Find where the given text appears and provide that cell's center as (x, y) coordinate. 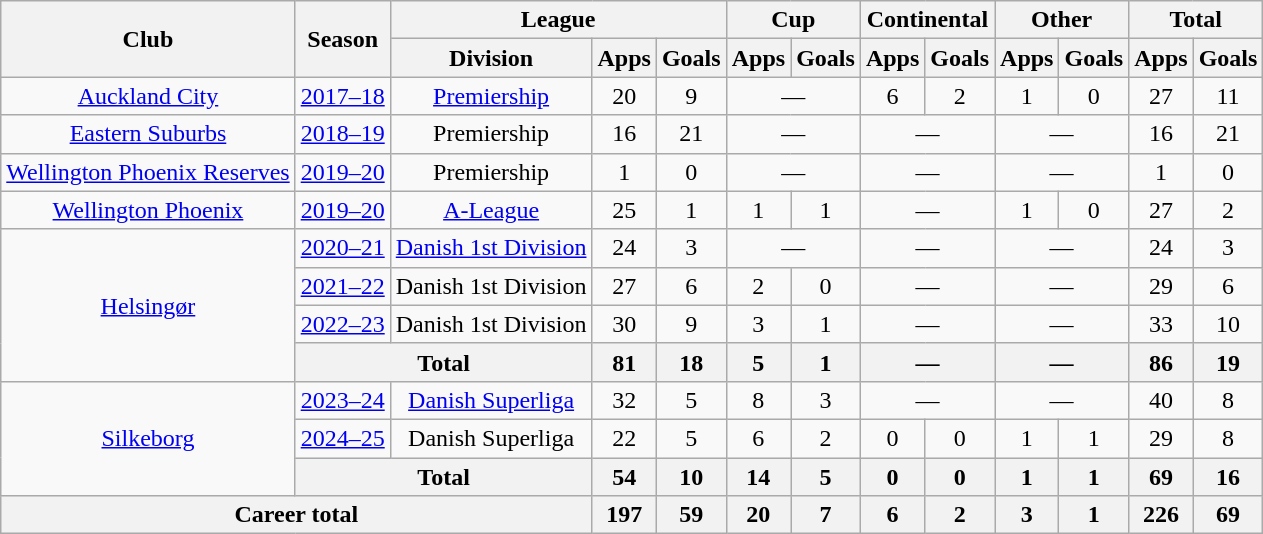
2017–18 (342, 96)
Other (1062, 20)
Auckland City (148, 96)
Wellington Phoenix (148, 210)
11 (1228, 96)
33 (1161, 324)
30 (624, 324)
Club (148, 39)
19 (1228, 362)
2023–24 (342, 400)
Season (342, 39)
2024–25 (342, 438)
2018–19 (342, 134)
54 (624, 477)
Silkeborg (148, 438)
League (558, 20)
14 (758, 477)
32 (624, 400)
18 (691, 362)
Division (491, 58)
226 (1161, 515)
A-League (491, 210)
22 (624, 438)
Cup (793, 20)
Career total (296, 515)
Eastern Suburbs (148, 134)
Wellington Phoenix Reserves (148, 172)
2020–21 (342, 248)
59 (691, 515)
25 (624, 210)
Helsingør (148, 305)
2021–22 (342, 286)
Continental (927, 20)
81 (624, 362)
86 (1161, 362)
7 (826, 515)
40 (1161, 400)
2022–23 (342, 324)
197 (624, 515)
